Identify which cell holds the provided text, then report its (X, Y) central coordinate. 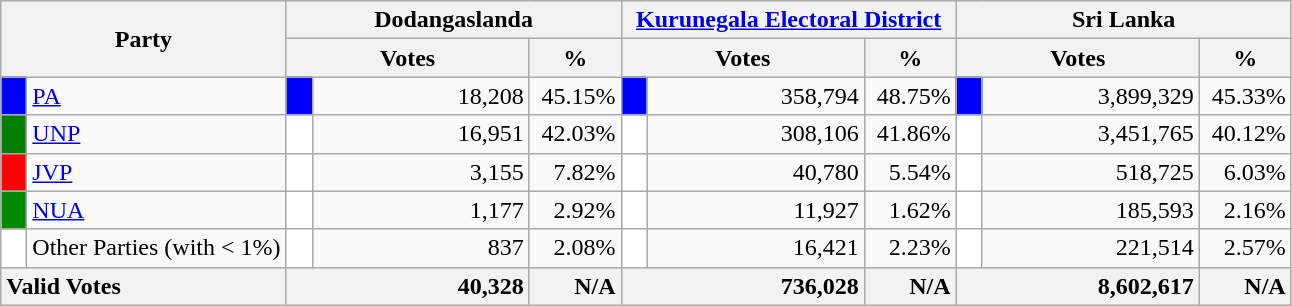
308,106 (756, 134)
2.08% (575, 248)
16,951 (420, 134)
48.75% (910, 96)
837 (420, 248)
45.15% (575, 96)
1,177 (420, 210)
2.23% (910, 248)
3,155 (420, 172)
736,028 (742, 286)
6.03% (1245, 172)
40,328 (408, 286)
40.12% (1245, 134)
UNP (156, 134)
Sri Lanka (1124, 20)
518,725 (1090, 172)
3,451,765 (1090, 134)
11,927 (756, 210)
7.82% (575, 172)
42.03% (575, 134)
2.92% (575, 210)
18,208 (420, 96)
5.54% (910, 172)
Other Parties (with < 1%) (156, 248)
Valid Votes (144, 286)
40,780 (756, 172)
358,794 (756, 96)
Dodangaslanda (454, 20)
Kurunegala Electoral District (788, 20)
2.16% (1245, 210)
JVP (156, 172)
3,899,329 (1090, 96)
185,593 (1090, 210)
41.86% (910, 134)
2.57% (1245, 248)
Party (144, 39)
8,602,617 (1078, 286)
1.62% (910, 210)
16,421 (756, 248)
45.33% (1245, 96)
221,514 (1090, 248)
PA (156, 96)
NUA (156, 210)
